Scan for the cell matching the given text and deliver its (X, Y) coordinate at center. 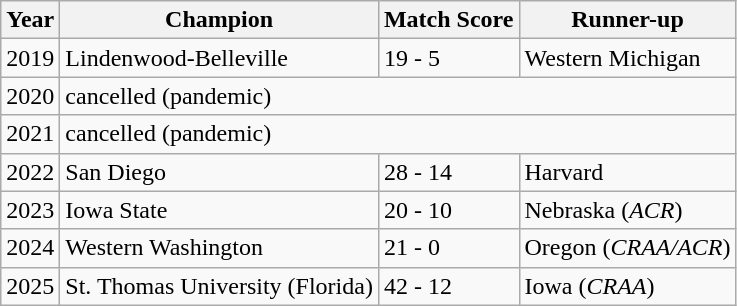
Year (30, 20)
2021 (30, 134)
Harvard (628, 172)
Western Washington (220, 248)
2024 (30, 248)
Iowa State (220, 210)
Western Michigan (628, 58)
28 - 14 (448, 172)
2020 (30, 96)
42 - 12 (448, 286)
21 - 0 (448, 248)
Nebraska (ACR) (628, 210)
Iowa (CRAA) (628, 286)
San Diego (220, 172)
St. Thomas University (Florida) (220, 286)
Lindenwood-Belleville (220, 58)
Oregon (CRAA/ACR) (628, 248)
2023 (30, 210)
19 - 5 (448, 58)
2025 (30, 286)
2019 (30, 58)
2022 (30, 172)
Match Score (448, 20)
20 - 10 (448, 210)
Champion (220, 20)
Runner-up (628, 20)
